Output the (X, Y) coordinate of the center of the cell containing the given text.  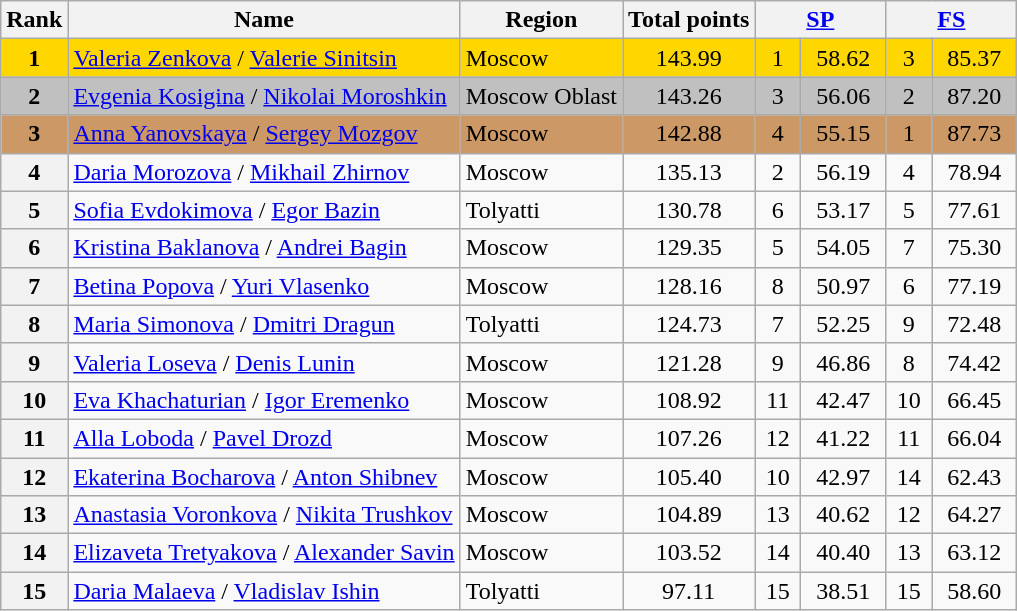
103.52 (689, 553)
FS (952, 20)
87.20 (974, 96)
Region (541, 20)
SP (820, 20)
Alla Loboda / Pavel Drozd (264, 438)
130.78 (689, 210)
53.17 (844, 210)
124.73 (689, 324)
55.15 (844, 134)
41.22 (844, 438)
121.28 (689, 362)
107.26 (689, 438)
74.42 (974, 362)
143.26 (689, 96)
Valeria Loseva / Denis Lunin (264, 362)
Anna Yanovskaya / Sergey Mozgov (264, 134)
104.89 (689, 515)
Total points (689, 20)
129.35 (689, 248)
Moscow Oblast (541, 96)
72.48 (974, 324)
52.25 (844, 324)
40.62 (844, 515)
77.61 (974, 210)
105.40 (689, 477)
128.16 (689, 286)
108.92 (689, 400)
75.30 (974, 248)
Kristina Baklanova / Andrei Bagin (264, 248)
Betina Popova / Yuri Vlasenko (264, 286)
Daria Malaeva / Vladislav Ishin (264, 591)
56.19 (844, 172)
66.04 (974, 438)
Eva Khachaturian / Igor Eremenko (264, 400)
Daria Morozova / Mikhail Zhirnov (264, 172)
Sofia Evdokimova / Egor Bazin (264, 210)
87.73 (974, 134)
77.19 (974, 286)
85.37 (974, 58)
Elizaveta Tretyakova / Alexander Savin (264, 553)
38.51 (844, 591)
Name (264, 20)
142.88 (689, 134)
42.47 (844, 400)
58.60 (974, 591)
97.11 (689, 591)
Maria Simonova / Dmitri Dragun (264, 324)
62.43 (974, 477)
78.94 (974, 172)
135.13 (689, 172)
40.40 (844, 553)
56.06 (844, 96)
143.99 (689, 58)
63.12 (974, 553)
50.97 (844, 286)
54.05 (844, 248)
Evgenia Kosigina / Nikolai Moroshkin (264, 96)
64.27 (974, 515)
Rank (34, 20)
Valeria Zenkova / Valerie Sinitsin (264, 58)
58.62 (844, 58)
Anastasia Voronkova / Nikita Trushkov (264, 515)
66.45 (974, 400)
Ekaterina Bocharova / Anton Shibnev (264, 477)
42.97 (844, 477)
46.86 (844, 362)
